Extract the (X, Y) coordinate from the center of the cell holding the provided text.  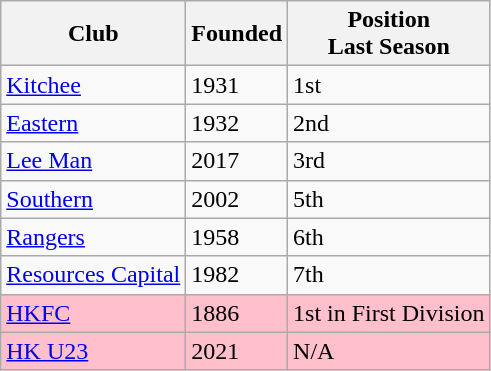
1958 (237, 237)
3rd (389, 161)
N/A (389, 351)
Founded (237, 34)
1932 (237, 123)
7th (389, 275)
5th (389, 199)
HKFC (94, 313)
Resources Capital (94, 275)
1st in First Division (389, 313)
Kitchee (94, 85)
2017 (237, 161)
HK U23 (94, 351)
6th (389, 237)
1886 (237, 313)
Southern (94, 199)
Lee Man (94, 161)
Eastern (94, 123)
2nd (389, 123)
2021 (237, 351)
Club (94, 34)
2002 (237, 199)
1982 (237, 275)
1931 (237, 85)
PositionLast Season (389, 34)
Rangers (94, 237)
1st (389, 85)
